Locate the cell with the specified text and output its [x, y] center coordinate. 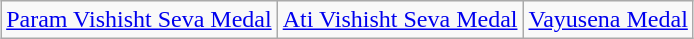
Ati Vishisht Seva Medal [400, 20]
Param Vishisht Seva Medal [139, 20]
Vayusena Medal [608, 20]
